Scan for the cell matching the given text and deliver its (X, Y) coordinate at center. 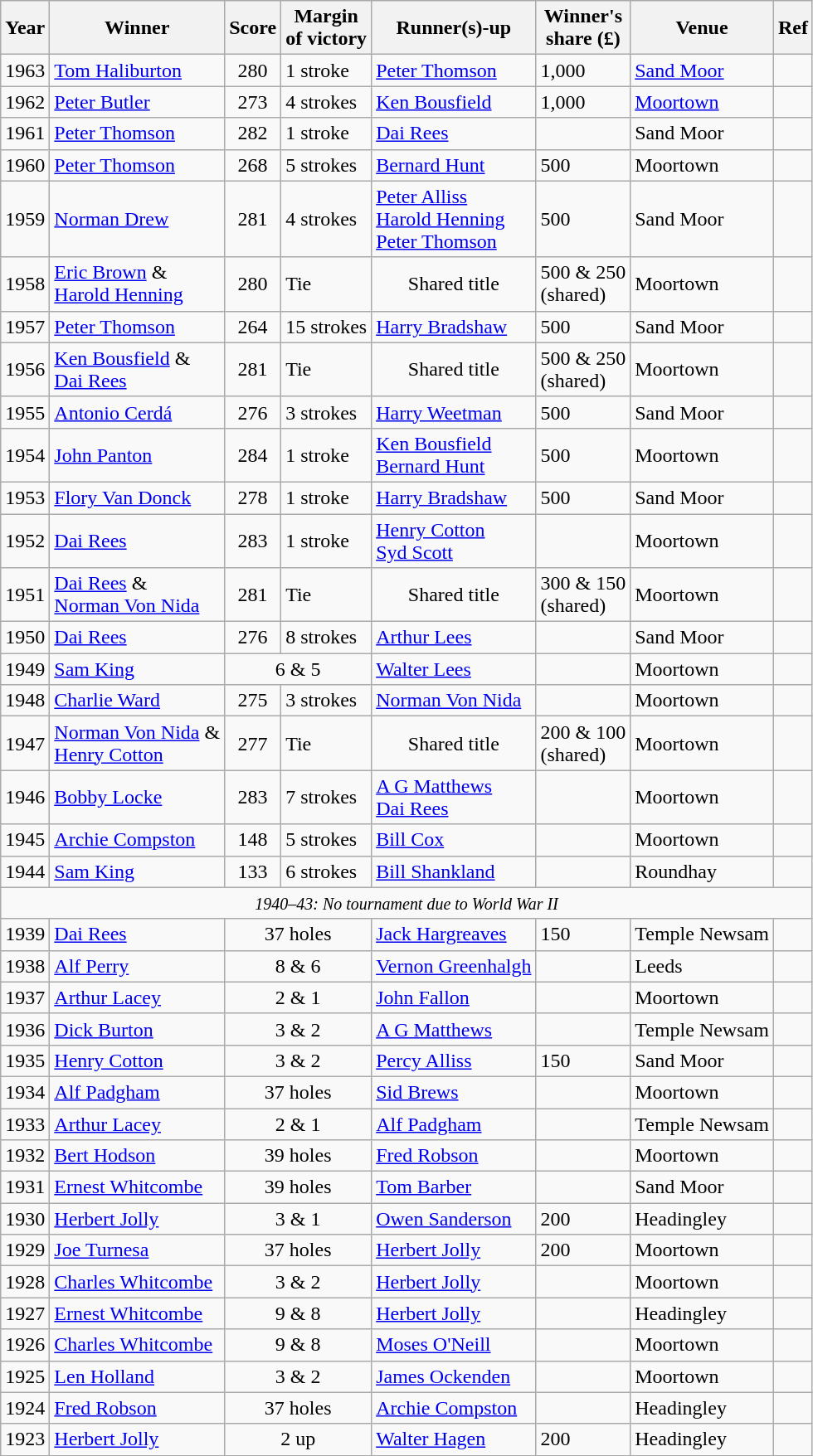
1963 (25, 70)
1952 (25, 541)
8 strokes (327, 638)
300 & 150(shared) (583, 595)
1927 (25, 1313)
Dai Rees & Norman Von Nida (138, 595)
Leeds (702, 966)
1960 (25, 165)
Walter Lees (454, 669)
1934 (25, 1092)
15 strokes (327, 327)
1961 (25, 133)
Ken Bousfield (454, 102)
1939 (25, 934)
8 & 6 (299, 966)
Jack Hargreaves (454, 934)
Roundhay (702, 871)
1955 (25, 412)
James Ockenden (454, 1376)
1945 (25, 840)
6 strokes (327, 871)
200 & 100(shared) (583, 743)
2 up (299, 1439)
Bill Cox (454, 840)
1947 (25, 743)
264 (253, 327)
Len Holland (138, 1376)
1935 (25, 1060)
268 (253, 165)
1944 (25, 871)
1954 (25, 454)
278 (253, 497)
Charlie Ward (138, 701)
1930 (25, 1219)
1957 (25, 327)
Bill Shankland (454, 871)
1937 (25, 997)
Bobby Locke (138, 798)
1933 (25, 1124)
Ken Bousfield & Dai Rees (138, 370)
Marginof victory (327, 28)
Henry Cotton (138, 1060)
Joe Turnesa (138, 1250)
148 (253, 840)
Flory Van Donck (138, 497)
Tom Haliburton (138, 70)
Sid Brews (454, 1092)
1956 (25, 370)
Winner (138, 28)
Ref (793, 28)
Year (25, 28)
Peter Butler (138, 102)
Winner'sshare (£) (583, 28)
1924 (25, 1408)
Alf Perry (138, 966)
1931 (25, 1187)
1953 (25, 497)
1928 (25, 1282)
275 (253, 701)
6 & 5 (299, 669)
Dick Burton (138, 1029)
3 & 1 (299, 1219)
A G Matthews (454, 1029)
1946 (25, 798)
1959 (25, 219)
Bernard Hunt (454, 165)
282 (253, 133)
1923 (25, 1439)
7 strokes (327, 798)
1951 (25, 595)
273 (253, 102)
133 (253, 871)
1926 (25, 1345)
1958 (25, 284)
1950 (25, 638)
1932 (25, 1156)
Tom Barber (454, 1187)
Score (253, 28)
1929 (25, 1250)
Norman Drew (138, 219)
Moses O'Neill (454, 1345)
1925 (25, 1376)
Runner(s)-up (454, 28)
Bert Hodson (138, 1156)
1948 (25, 701)
Antonio Cerdá (138, 412)
Norman Von Nida (454, 701)
1949 (25, 669)
1938 (25, 966)
Vernon Greenhalgh (454, 966)
John Panton (138, 454)
John Fallon (454, 997)
Arthur Lees (454, 638)
284 (253, 454)
Ken Bousfield Bernard Hunt (454, 454)
1962 (25, 102)
1940–43: No tournament due to World War II (406, 903)
Venue (702, 28)
Walter Hagen (454, 1439)
1936 (25, 1029)
277 (253, 743)
A G Matthews Dai Rees (454, 798)
Eric Brown & Harold Henning (138, 284)
Norman Von Nida & Henry Cotton (138, 743)
Henry Cotton Syd Scott (454, 541)
Harry Weetman (454, 412)
Owen Sanderson (454, 1219)
Percy Alliss (454, 1060)
Peter Alliss Harold Henning Peter Thomson (454, 219)
